Identify which cell holds the provided text, then report its [x, y] central coordinate. 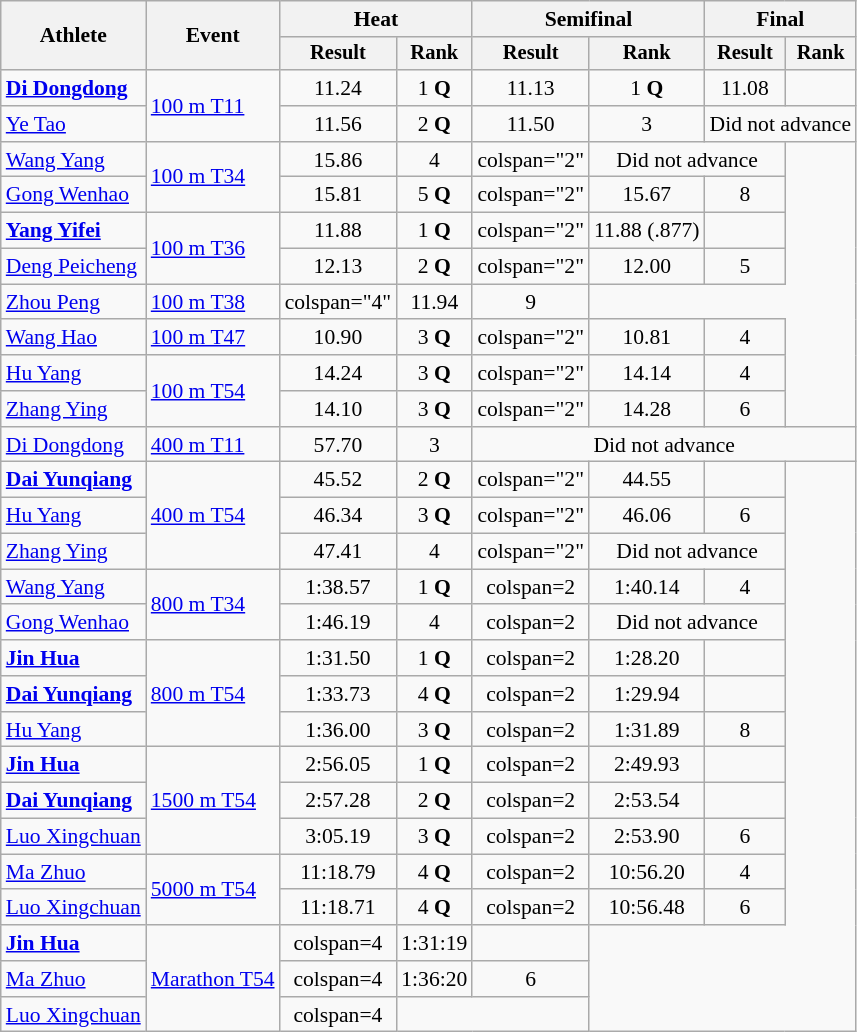
2:53.90 [646, 837]
Ye Tao [74, 124]
11.08 [744, 88]
3:05.19 [338, 837]
46.06 [646, 516]
100 m T36 [213, 248]
46.34 [338, 516]
Marathon T54 [213, 978]
2:49.93 [646, 765]
Wang Hao [74, 338]
14.10 [338, 409]
Heat [376, 19]
Event [213, 36]
1:31.89 [646, 730]
15.81 [338, 195]
1:38.57 [338, 587]
800 m T34 [213, 604]
14.24 [338, 373]
11.13 [530, 88]
100 m T34 [213, 178]
2:53.54 [646, 801]
Deng Peicheng [74, 267]
Zhou Peng [74, 302]
1:36.00 [338, 730]
100 m T54 [213, 390]
10.90 [338, 338]
11.88 (.877) [646, 231]
11.50 [530, 124]
2:56.05 [338, 765]
10:56.20 [646, 872]
45.52 [338, 480]
14.28 [646, 409]
44.55 [646, 480]
100 m T38 [213, 302]
100 m T11 [213, 106]
100 m T47 [213, 338]
5 [744, 267]
12.00 [646, 267]
1:28.20 [646, 658]
1500 m T54 [213, 800]
15.67 [646, 195]
12.13 [338, 267]
11.56 [338, 124]
15.86 [338, 160]
1:40.14 [646, 587]
11.24 [338, 88]
800 m T54 [213, 694]
colspan="4" [338, 302]
10.81 [646, 338]
5000 m T54 [213, 890]
1:31.50 [338, 658]
9 [530, 302]
11.94 [434, 302]
2:57.28 [338, 801]
Yang Yifei [74, 231]
5 Q [434, 195]
57.70 [338, 445]
10:56.48 [646, 908]
11.88 [338, 231]
11:18.71 [338, 908]
1:33.73 [338, 694]
Athlete [74, 36]
47.41 [338, 552]
1:36:20 [434, 979]
11:18.79 [338, 872]
1:31:19 [434, 943]
Final [780, 19]
400 m T11 [213, 445]
1:46.19 [338, 623]
Semifinal [588, 19]
14.14 [646, 373]
400 m T54 [213, 516]
1:29.94 [646, 694]
